Provide the [X, Y] coordinate of the cell's center where the given text is located.  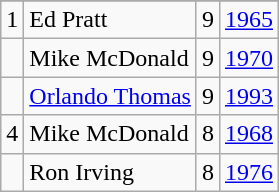
1970 [248, 58]
1 [12, 20]
1965 [248, 20]
1993 [248, 96]
1968 [248, 134]
Orlando Thomas [110, 96]
1976 [248, 172]
Ron Irving [110, 172]
Ed Pratt [110, 20]
4 [12, 134]
